Scan for the cell matching the given text and deliver its [X, Y] coordinate at center. 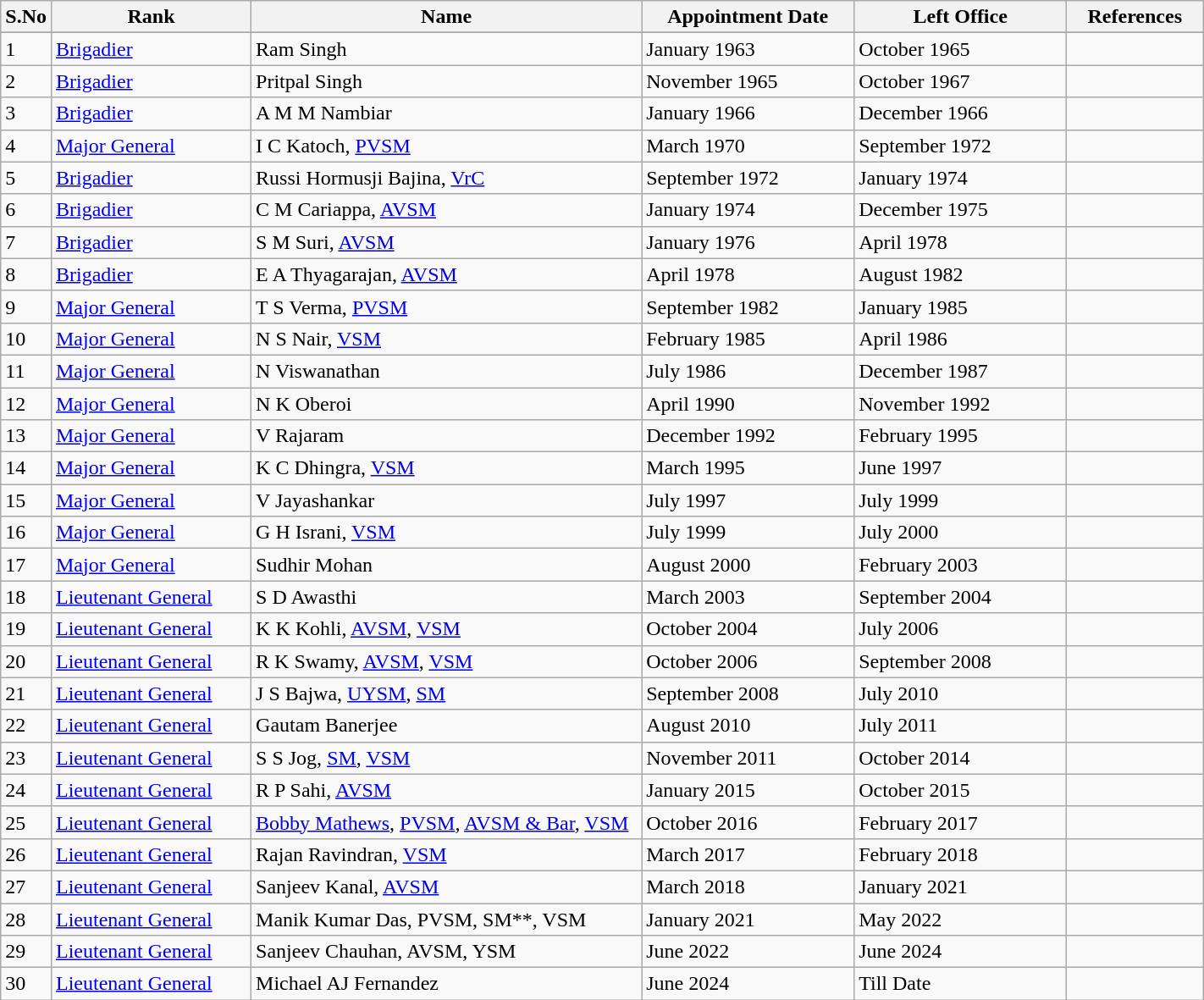
22 [26, 726]
2 [26, 81]
February 2003 [960, 565]
I C Katoch, PVSM [447, 146]
July 2010 [960, 693]
J S Bajwa, UYSM, SM [447, 693]
S M Suri, AVSM [447, 242]
S.No [26, 17]
Gautam Banerjee [447, 726]
K K Kohli, AVSM, VSM [447, 629]
March 1995 [748, 468]
July 2011 [960, 726]
K C Dhingra, VSM [447, 468]
Michael AJ Fernandez [447, 984]
V Jayashankar [447, 500]
Rank [151, 17]
June 1997 [960, 468]
7 [26, 242]
June 2022 [748, 952]
Left Office [960, 17]
References [1135, 17]
11 [26, 371]
18 [26, 597]
Ram Singh [447, 49]
R P Sahi, AVSM [447, 790]
August 2010 [748, 726]
S S Jog, SM, VSM [447, 758]
16 [26, 533]
E A Thyagarajan, AVSM [447, 274]
August 2000 [748, 565]
15 [26, 500]
January 1966 [748, 113]
R K Swamy, AVSM, VSM [447, 661]
28 [26, 919]
17 [26, 565]
May 2022 [960, 919]
Rajan Ravindran, VSM [447, 854]
Sanjeev Kanal, AVSM [447, 887]
July 1986 [748, 371]
January 1976 [748, 242]
January 1963 [748, 49]
August 1982 [960, 274]
September 1982 [748, 307]
29 [26, 952]
December 1966 [960, 113]
July 2000 [960, 533]
December 1975 [960, 210]
July 1997 [748, 500]
November 1965 [748, 81]
April 1986 [960, 339]
T S Verma, PVSM [447, 307]
March 2017 [748, 854]
Name [447, 17]
November 2011 [748, 758]
G H Israni, VSM [447, 533]
26 [26, 854]
4 [26, 146]
October 2015 [960, 790]
October 2004 [748, 629]
Russi Hormusji Bajina, VrC [447, 178]
14 [26, 468]
January 1985 [960, 307]
February 2017 [960, 822]
3 [26, 113]
December 1987 [960, 371]
March 2003 [748, 597]
27 [26, 887]
July 2006 [960, 629]
December 1992 [748, 436]
24 [26, 790]
Sudhir Mohan [447, 565]
October 2006 [748, 661]
Sanjeev Chauhan, AVSM, YSM [447, 952]
V Rajaram [447, 436]
October 1967 [960, 81]
March 2018 [748, 887]
N S Nair, VSM [447, 339]
March 1970 [748, 146]
25 [26, 822]
20 [26, 661]
23 [26, 758]
8 [26, 274]
9 [26, 307]
19 [26, 629]
C M Cariappa, AVSM [447, 210]
October 1965 [960, 49]
Pritpal Singh [447, 81]
April 1990 [748, 404]
February 2018 [960, 854]
5 [26, 178]
September 2004 [960, 597]
February 1995 [960, 436]
Appointment Date [748, 17]
21 [26, 693]
A M M Nambiar [447, 113]
30 [26, 984]
N Viswanathan [447, 371]
12 [26, 404]
November 1992 [960, 404]
N K Oberoi [447, 404]
13 [26, 436]
10 [26, 339]
Manik Kumar Das, PVSM, SM**, VSM [447, 919]
S D Awasthi [447, 597]
Bobby Mathews, PVSM, AVSM & Bar, VSM [447, 822]
Till Date [960, 984]
6 [26, 210]
1 [26, 49]
October 2016 [748, 822]
February 1985 [748, 339]
January 2015 [748, 790]
October 2014 [960, 758]
